Return [x, y] of the center of cell containing provided text 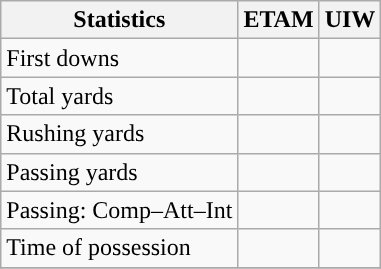
UIW [350, 20]
ETAM [278, 20]
Rushing yards [120, 134]
Time of possession [120, 248]
Passing yards [120, 172]
Passing: Comp–Att–Int [120, 210]
Total yards [120, 96]
First downs [120, 58]
Statistics [120, 20]
